Return (x, y) of the center of cell containing provided text 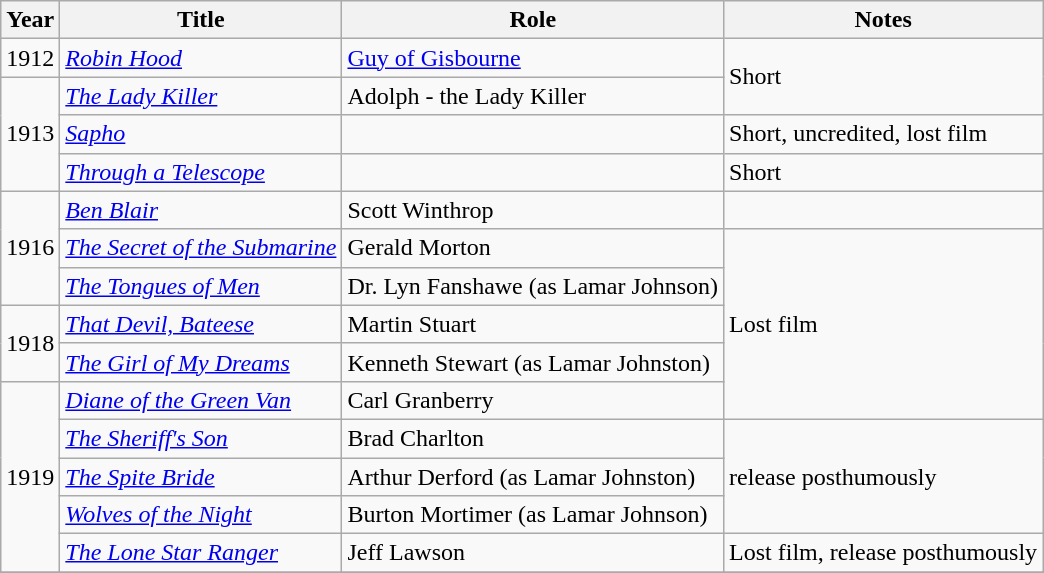
The Lone Star Ranger (201, 553)
Wolves of the Night (201, 515)
release posthumously (884, 476)
Through a Telescope (201, 172)
Ben Blair (201, 210)
The Lady Killer (201, 96)
1912 (30, 58)
Martin Stuart (533, 324)
Sapho (201, 134)
1919 (30, 476)
Jeff Lawson (533, 553)
Kenneth Stewart (as Lamar Johnston) (533, 362)
1913 (30, 134)
1916 (30, 248)
Lost film (884, 324)
1918 (30, 343)
Adolph - the Lady Killer (533, 96)
Scott Winthrop (533, 210)
Arthur Derford (as Lamar Johnston) (533, 477)
Short, uncredited, lost film (884, 134)
Robin Hood (201, 58)
That Devil, Bateese (201, 324)
Notes (884, 20)
The Tongues of Men (201, 286)
The Girl of My Dreams (201, 362)
Burton Mortimer (as Lamar Johnson) (533, 515)
Year (30, 20)
Brad Charlton (533, 438)
Dr. Lyn Fanshawe (as Lamar Johnson) (533, 286)
Gerald Morton (533, 248)
The Secret of the Submarine (201, 248)
Title (201, 20)
Role (533, 20)
Diane of the Green Van (201, 400)
Guy of Gisbourne (533, 58)
The Sheriff's Son (201, 438)
Lost film, release posthumously (884, 553)
The Spite Bride (201, 477)
Carl Granberry (533, 400)
